Identify which cell holds the provided text, then report its (x, y) central coordinate. 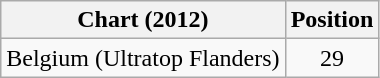
29 (332, 58)
Position (332, 20)
Belgium (Ultratop Flanders) (143, 58)
Chart (2012) (143, 20)
